Pinpoint the cell where the given text exists, returning its [x, y] midpoint coordinate. 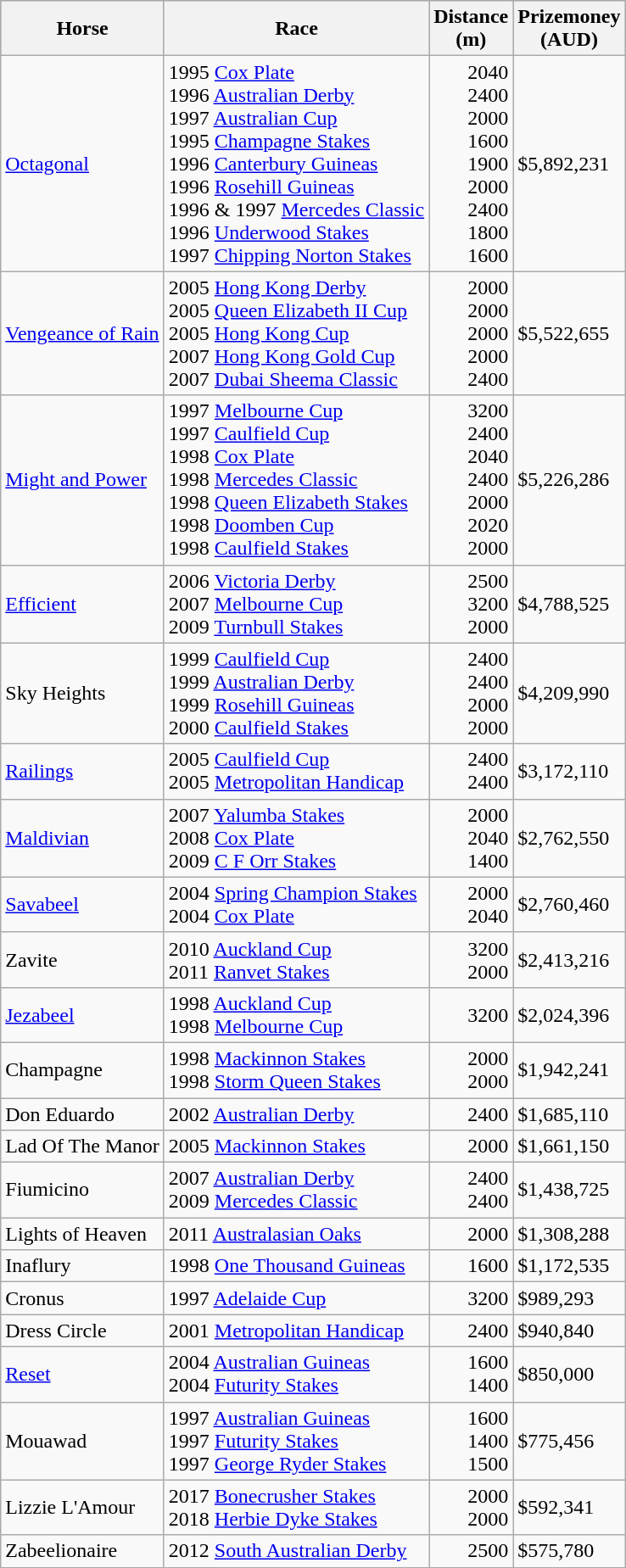
1998 Auckland Cup1998 Melbourne Cup [296, 1014]
$1,685,110 [569, 1113]
Lights of Heaven [83, 1234]
2005 Mackinnon Stakes [296, 1147]
Inaflury [83, 1266]
Race [296, 29]
16001400 [472, 1374]
$940,840 [569, 1331]
$3,172,110 [569, 772]
Octagonal [83, 164]
$775,456 [569, 1441]
204024002000160019002000240018001600 [472, 164]
Horse [83, 29]
3200240020402400200020202000 [472, 480]
$989,293 [569, 1298]
2004 Australian Guineas2004 Futurity Stakes [296, 1374]
$4,209,990 [569, 694]
$5,892,231 [569, 164]
$5,522,655 [569, 333]
2002 Australian Derby [296, 1113]
$1,308,288 [569, 1234]
Railings [83, 772]
Don Eduardo [83, 1113]
Jezabeel [83, 1014]
Reset [83, 1374]
1997 Australian Guineas1997 Futurity Stakes1997 George Ryder Stakes [296, 1441]
160014001500 [472, 1441]
2004 Spring Champion Stakes2004 Cox Plate [296, 904]
20002040 [472, 904]
Champagne [83, 1070]
$4,788,525 [569, 604]
2006 Victoria Derby2007 Melbourne Cup 2009 Turnbull Stakes [296, 604]
20002000200020002400 [472, 333]
2005 Hong Kong Derby2005 Queen Elizabeth II Cup2005 Hong Kong Cup2007 Hong Kong Gold Cup2007 Dubai Sheema Classic [296, 333]
200020401400 [472, 838]
$575,780 [569, 1551]
2011 Australasian Oaks [296, 1234]
Savabeel [83, 904]
2017 Bonecrusher Stakes2018 Herbie Dyke Stakes [296, 1508]
Maldivian [83, 838]
$1,438,725 [569, 1191]
$5,226,286 [569, 480]
1998 Mackinnon Stakes 1998 Storm Queen Stakes [296, 1070]
$1,172,535 [569, 1266]
$592,341 [569, 1508]
Mouawad [83, 1441]
2012 South Australian Derby [296, 1551]
Cronus [83, 1298]
1999 Caulfield Cup1999 Australian Derby1999 Rosehill Guineas2000 Caulfield Stakes [296, 694]
2400240020002000 [472, 694]
Vengeance of Rain [83, 333]
$2,413,216 [569, 960]
Might and Power [83, 480]
2500 [472, 1551]
1997 Melbourne Cup1997 Caulfield Cup1998 Cox Plate1998 Mercedes Classic1998 Queen Elizabeth Stakes1998 Doomben Cup1998 Caulfield Stakes [296, 480]
$2,762,550 [569, 838]
Distance(m) [472, 29]
$1,661,150 [569, 1147]
$850,000 [569, 1374]
2010 Auckland Cup2011 Ranvet Stakes [296, 960]
Lizzie L'Amour [83, 1508]
32002000 [472, 960]
2007 Yalumba Stakes2008 Cox Plate2009 C F Orr Stakes [296, 838]
1998 One Thousand Guineas [296, 1266]
$1,942,241 [569, 1070]
2005 Caulfield Cup2005 Metropolitan Handicap [296, 772]
Lad Of The Manor [83, 1147]
Dress Circle [83, 1331]
2001 Metropolitan Handicap [296, 1331]
Fiumicino [83, 1191]
$2,024,396 [569, 1014]
Zabeelionaire [83, 1551]
250032002000 [472, 604]
Efficient [83, 604]
1600 [472, 1266]
1997 Adelaide Cup [296, 1298]
Zavite [83, 960]
2007 Australian Derby2009 Mercedes Classic [296, 1191]
Prizemoney(AUD) [569, 29]
Sky Heights [83, 694]
$2,760,460 [569, 904]
